Pinpoint the cell where the given text exists, returning its (x, y) midpoint coordinate. 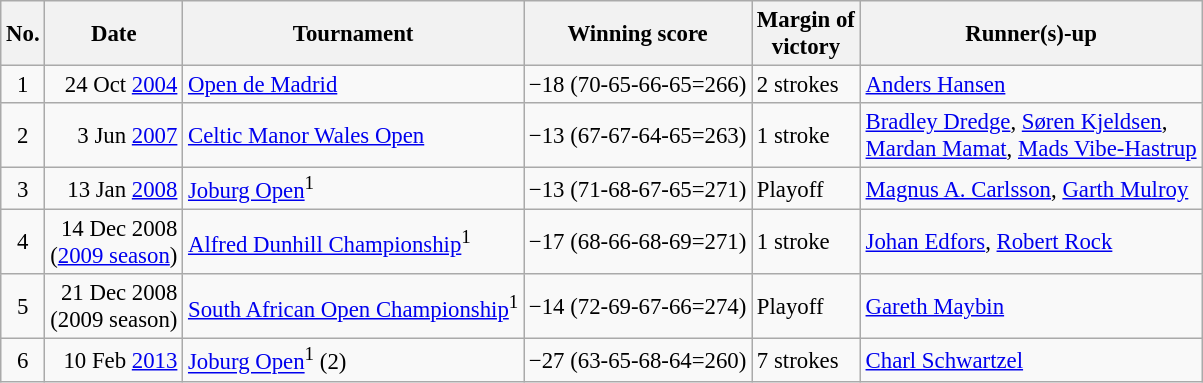
3 Jun 2007 (114, 136)
Anders Hansen (1031, 85)
2 (23, 136)
4 (23, 242)
13 Jan 2008 (114, 189)
Gareth Maybin (1031, 306)
−17 (68-66-68-69=271) (638, 242)
South African Open Championship1 (354, 306)
Charl Schwartzel (1031, 360)
−14 (72-69-67-66=274) (638, 306)
Open de Madrid (354, 85)
Runner(s)-up (1031, 34)
3 (23, 189)
−13 (71-68-67-65=271) (638, 189)
21 Dec 2008(2009 season) (114, 306)
Joburg Open1 (2) (354, 360)
No. (23, 34)
5 (23, 306)
2 strokes (806, 85)
14 Dec 2008(2009 season) (114, 242)
Margin ofvictory (806, 34)
1 (23, 85)
Celtic Manor Wales Open (354, 136)
−13 (67-67-64-65=263) (638, 136)
−27 (63-65-68-64=260) (638, 360)
7 strokes (806, 360)
Magnus A. Carlsson, Garth Mulroy (1031, 189)
Tournament (354, 34)
Joburg Open1 (354, 189)
Winning score (638, 34)
−18 (70-65-66-65=266) (638, 85)
Alfred Dunhill Championship1 (354, 242)
24 Oct 2004 (114, 85)
10 Feb 2013 (114, 360)
6 (23, 360)
Johan Edfors, Robert Rock (1031, 242)
Bradley Dredge, Søren Kjeldsen, Mardan Mamat, Mads Vibe-Hastrup (1031, 136)
Date (114, 34)
